Scan for the cell matching the given text and deliver its [x, y] coordinate at center. 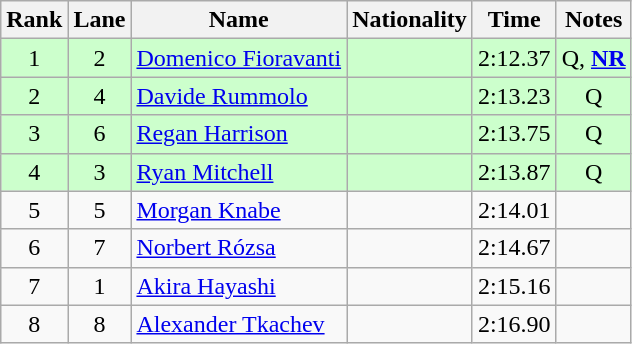
Regan Harrison [239, 134]
2:15.16 [514, 286]
2:14.67 [514, 248]
Ryan Mitchell [239, 172]
2:16.90 [514, 324]
Domenico Fioravanti [239, 58]
Nationality [410, 20]
2:13.87 [514, 172]
2:13.23 [514, 96]
Morgan Knabe [239, 210]
Time [514, 20]
Rank [34, 20]
2:14.01 [514, 210]
2:12.37 [514, 58]
Lane [100, 20]
Alexander Tkachev [239, 324]
2:13.75 [514, 134]
Akira Hayashi [239, 286]
Notes [594, 20]
Davide Rummolo [239, 96]
Name [239, 20]
Norbert Rózsa [239, 248]
Q, NR [594, 58]
